Determine the [X, Y] coordinate at the center of the cell enclosing the given text.  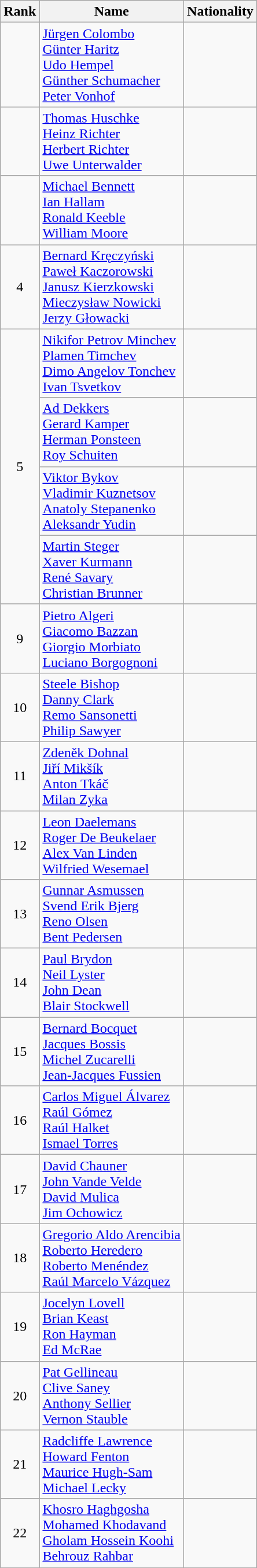
David ChaunerJohn Vande VeldeDavid MulicaJim Ochowicz [112, 1189]
Jocelyn LovellBrian KeastRon HaymanEd McRae [112, 1327]
Michael BennettIan HallamRonald KeebleWilliam Moore [112, 210]
4 [20, 287]
Jürgen ColomboGünter HaritzUdo HempelGünther SchumacherPeter Vonhof [112, 65]
Carlos Miguel ÁlvarezRaúl GómezRaúl HalketIsmael Torres [112, 1120]
Martin StegerXaver KurmannRené SavaryChristian Brunner [112, 570]
Ad DekkersGerard KamperHerman PonsteenRoy Schuiten [112, 432]
Radcliffe LawrenceHoward FentonMaurice Hugh-SamMichael Lecky [112, 1465]
12 [20, 845]
15 [20, 1052]
18 [20, 1258]
5 [20, 466]
Paul BrydonNeil LysterJohn DeanBlair Stockwell [112, 983]
Viktor BykovVladimir KuznetsovAnatoly StepanenkoAleksandr Yudin [112, 501]
Bernard KręczyńskiPaweł KaczorowskiJanusz KierzkowskiMieczysław NowickiJerzy Głowacki [112, 287]
9 [20, 638]
13 [20, 914]
Pat GellineauClive SaneyAnthony SellierVernon Stauble [112, 1395]
Bernard BocquetJacques BossisMichel ZucarelliJean-Jacques Fussien [112, 1052]
Pietro AlgeriGiacomo BazzanGiorgio MorbiatoLuciano Borgognoni [112, 638]
Nikifor Petrov MinchevPlamen TimchevDimo Angelov TonchevIvan Tsvetkov [112, 363]
Khosro HaghgoshaMohamed KhodavandGholam Hossein KoohiBehrouz Rahbar [112, 1533]
17 [20, 1189]
Nationality [221, 12]
Steele BishopDanny ClarkRemo SansonettiPhilip Sawyer [112, 707]
10 [20, 707]
Leon DaelemansRoger De BeukelaerAlex Van LindenWilfried Wesemael [112, 845]
20 [20, 1395]
22 [20, 1533]
16 [20, 1120]
Gunnar AsmussenSvend Erik BjergReno OlsenBent Pedersen [112, 914]
Thomas HuschkeHeinz RichterHerbert RichterUwe Unterwalder [112, 141]
14 [20, 983]
Rank [20, 12]
21 [20, 1465]
Name [112, 12]
11 [20, 776]
Gregorio Aldo ArencibiaRoberto HerederoRoberto MenéndezRaúl Marcelo Vázquez [112, 1258]
19 [20, 1327]
Zdeněk DohnalJiří MikšíkAnton TkáčMilan Zyka [112, 776]
